Search for the cell housing the specified text and yield its (x, y) center coordinate. 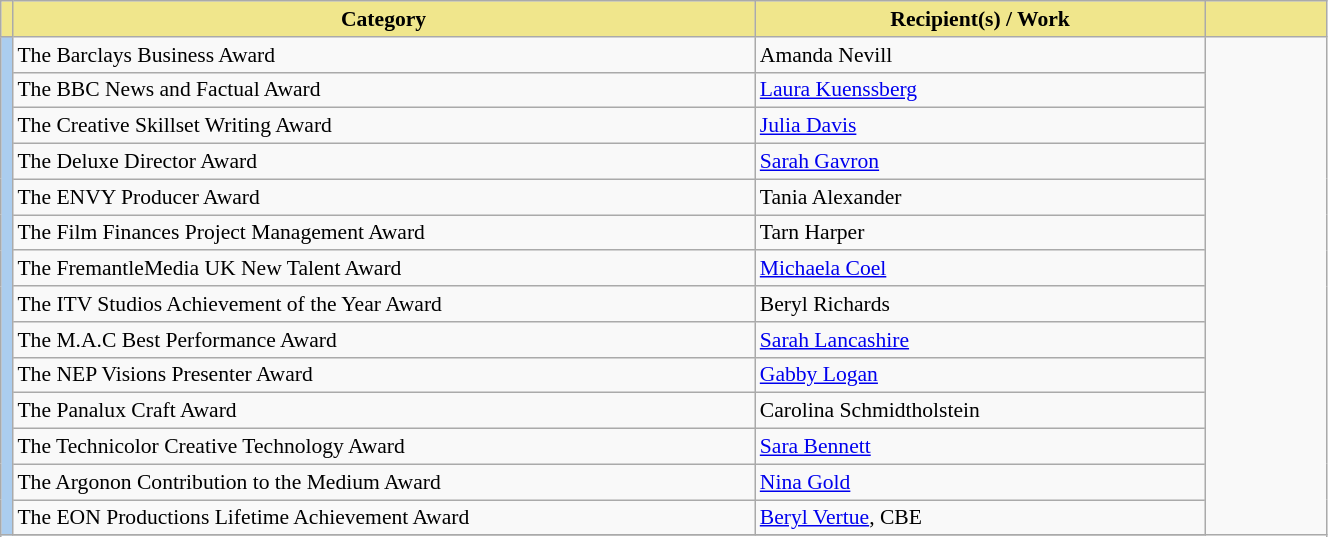
The ENVY Producer Award (383, 197)
Laura Kuenssberg (980, 90)
Tania Alexander (980, 197)
Beryl Richards (980, 304)
Carolina Schmidtholstein (980, 411)
Amanda Nevill (980, 55)
The M.A.C Best Performance Award (383, 340)
Sara Bennett (980, 447)
The Barclays Business Award (383, 55)
The FremantleMedia UK New Talent Award (383, 269)
The Argonon Contribution to the Medium Award (383, 482)
Gabby Logan (980, 375)
The Panalux Craft Award (383, 411)
Michaela Coel (980, 269)
The Creative Skillset Writing Award (383, 126)
The EON Productions Lifetime Achievement Award (383, 518)
Julia Davis (980, 126)
The Deluxe Director Award (383, 162)
The BBC News and Factual Award (383, 90)
Sarah Lancashire (980, 340)
Tarn Harper (980, 233)
Sarah Gavron (980, 162)
Nina Gold (980, 482)
The Film Finances Project Management Award (383, 233)
Recipient(s) / Work (980, 19)
Category (383, 19)
The ITV Studios Achievement of the Year Award (383, 304)
The NEP Visions Presenter Award (383, 375)
Beryl Vertue, CBE (980, 518)
The Technicolor Creative Technology Award (383, 447)
